Determine the [X, Y] coordinate at the center of the cell enclosing the given text.  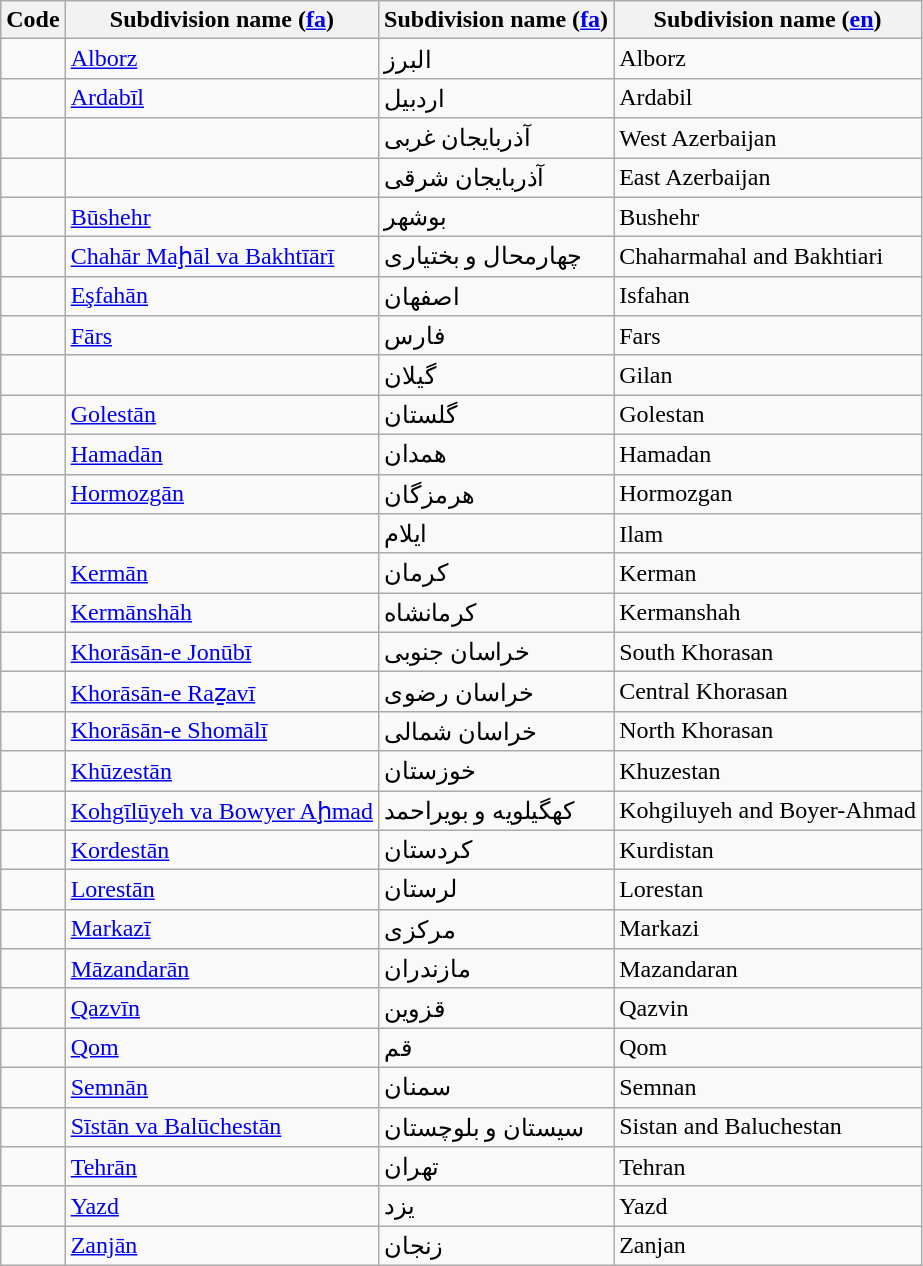
زنجان [496, 1246]
مرکزی [496, 929]
Kerman [768, 573]
قم [496, 1048]
Bushehr [768, 217]
Kermanshah [768, 613]
Hamadān [222, 454]
Markazi [768, 929]
Khūzestān [222, 771]
North Khorasan [768, 731]
کهگیلویه و بویراحمد [496, 810]
Kermān [222, 573]
East Azerbaijan [768, 178]
ایلام [496, 534]
Lorestān [222, 890]
Khuzestan [768, 771]
بوشهر [496, 217]
فارس [496, 336]
لرستان [496, 890]
Qazvin [768, 1008]
South Khorasan [768, 652]
کرمانشاه [496, 613]
Golestān [222, 415]
Eşfahān [222, 296]
سمنان [496, 1087]
گلستان [496, 415]
Zanjan [768, 1246]
هرمزگان [496, 494]
اصفهان [496, 296]
Fars [768, 336]
Kordestān [222, 850]
Khorāsān-e Raẕavī [222, 692]
مازندران [496, 969]
خوزستان [496, 771]
چهارمحال و بختیاری [496, 257]
کردستان [496, 850]
Kohgīlūyeh va Bowyer Aḩmad [222, 810]
Isfahan [768, 296]
خراسان رضوی [496, 692]
سیستان و بلوچستان [496, 1127]
همدان [496, 454]
آذربایجان غربی [496, 138]
Māzandarān [222, 969]
Code [33, 20]
Būshehr [222, 217]
خراسان جنوبی [496, 652]
Semnan [768, 1087]
Tehrān [222, 1167]
Gilan [768, 375]
Hormozgan [768, 494]
خراسان شمالی [496, 731]
قزوین [496, 1008]
Fārs [222, 336]
Ardabil [768, 98]
Chaharmahal and Bakhtiari [768, 257]
Semnān [222, 1087]
Central Khorasan [768, 692]
Kermānshāh [222, 613]
Khorāsān-e Shomālī [222, 731]
Markazī [222, 929]
Lorestan [768, 890]
Mazandaran [768, 969]
آذربایجان شرقی [496, 178]
Ilam [768, 534]
Chahār Maḩāl va Bakhtīārī [222, 257]
تهران [496, 1167]
Subdivision name (en) [768, 20]
Kohgiluyeh and Boyer-Ahmad [768, 810]
Kurdistan [768, 850]
Hamadan [768, 454]
Sīstān va Balūchestān [222, 1127]
البرز [496, 59]
Zanjān [222, 1246]
یزد [496, 1206]
اردبیل [496, 98]
Tehran [768, 1167]
کرمان [496, 573]
گیلان [496, 375]
Ardabīl [222, 98]
Khorāsān-e Jonūbī [222, 652]
Hormozgān [222, 494]
Qazvīn [222, 1008]
West Azerbaijan [768, 138]
Golestan [768, 415]
Sistan and Baluchestan [768, 1127]
